Find where the given text appears and provide that cell's center as [x, y] coordinate. 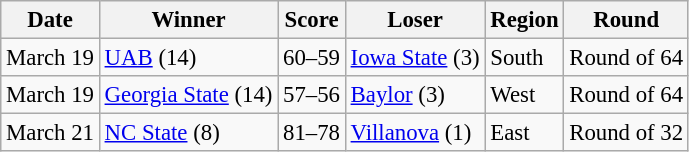
Baylor (3) [415, 95]
South [524, 58]
Loser [415, 20]
81–78 [312, 133]
57–56 [312, 95]
UAB (14) [188, 58]
East [524, 133]
Region [524, 20]
Round [626, 20]
NC State (8) [188, 133]
60–59 [312, 58]
March 21 [50, 133]
Georgia State (14) [188, 95]
Round of 32 [626, 133]
Score [312, 20]
West [524, 95]
Winner [188, 20]
Date [50, 20]
Villanova (1) [415, 133]
Iowa State (3) [415, 58]
